Pinpoint the cell where the given text exists, returning its [x, y] midpoint coordinate. 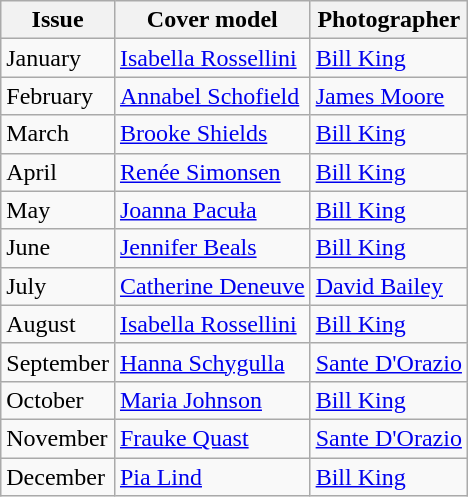
December [58, 477]
David Bailey [388, 286]
July [58, 286]
August [58, 324]
Jennifer Beals [212, 248]
Issue [58, 20]
Joanna Pacuła [212, 210]
Annabel Schofield [212, 96]
Photographer [388, 20]
Catherine Deneuve [212, 286]
Cover model [212, 20]
June [58, 248]
September [58, 362]
October [58, 400]
April [58, 172]
Brooke Shields [212, 134]
Hanna Schygulla [212, 362]
May [58, 210]
James Moore [388, 96]
February [58, 96]
January [58, 58]
Frauke Quast [212, 438]
November [58, 438]
Pia Lind [212, 477]
Maria Johnson [212, 400]
Renée Simonsen [212, 172]
March [58, 134]
